From the cell containing the given text, extract its center point as (x, y) coordinate. 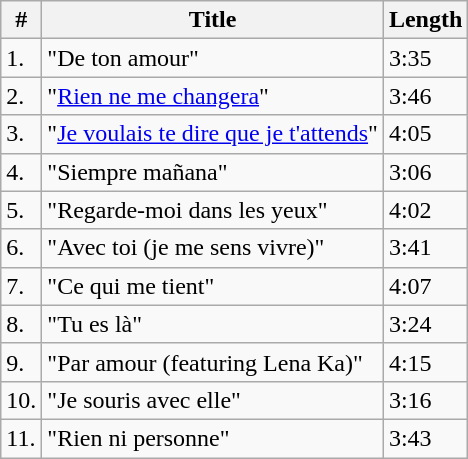
3:41 (425, 248)
4:07 (425, 286)
"Siempre mañana" (213, 172)
4:05 (425, 134)
7. (22, 286)
"Regarde-moi dans les yeux" (213, 210)
"De ton amour" (213, 58)
"Tu es là" (213, 324)
"Rien ni personne" (213, 438)
3. (22, 134)
"Je voulais te dire que je t'attends" (213, 134)
3:35 (425, 58)
"Je souris avec elle" (213, 400)
Length (425, 20)
5. (22, 210)
3:24 (425, 324)
"Avec toi (je me sens vivre)" (213, 248)
4:02 (425, 210)
Title (213, 20)
1. (22, 58)
4. (22, 172)
8. (22, 324)
9. (22, 362)
10. (22, 400)
"Par amour (featuring Lena Ka)" (213, 362)
11. (22, 438)
4:15 (425, 362)
# (22, 20)
3:06 (425, 172)
"Ce qui me tient" (213, 286)
3:46 (425, 96)
"Rien ne me changera" (213, 96)
2. (22, 96)
3:16 (425, 400)
3:43 (425, 438)
6. (22, 248)
